Return the (X, Y) coordinate for the center point of the cell that contains the specified text.  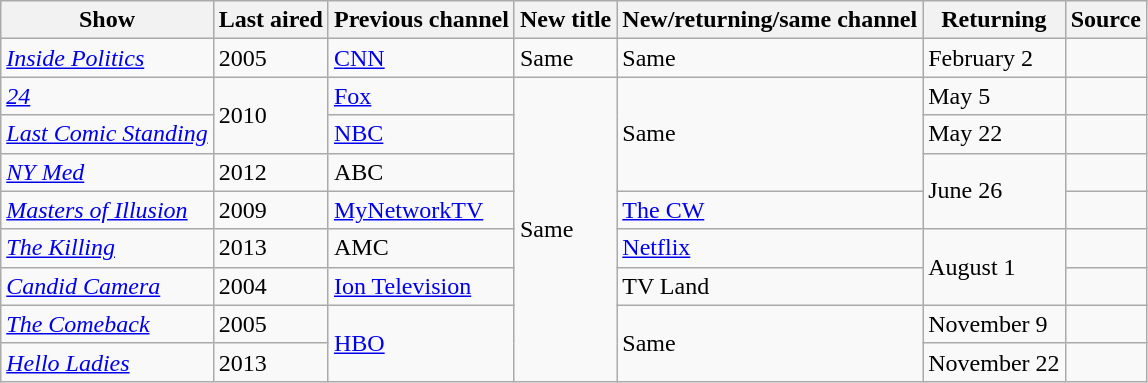
Show (107, 20)
TV Land (770, 286)
The Killing (107, 248)
November 9 (994, 324)
June 26 (994, 191)
The CW (770, 210)
2009 (270, 210)
Source (1106, 20)
Ion Television (421, 286)
Netflix (770, 248)
New/returning/same channel (770, 20)
2004 (270, 286)
ABC (421, 172)
Previous channel (421, 20)
24 (107, 96)
Inside Politics (107, 58)
The Comeback (107, 324)
Returning (994, 20)
AMC (421, 248)
New title (565, 20)
CNN (421, 58)
February 2 (994, 58)
NBC (421, 134)
November 22 (994, 362)
May 5 (994, 96)
Masters of Illusion (107, 210)
HBO (421, 343)
2012 (270, 172)
Hello Ladies (107, 362)
Last aired (270, 20)
Last Comic Standing (107, 134)
2010 (270, 115)
August 1 (994, 267)
May 22 (994, 134)
NY Med (107, 172)
Candid Camera (107, 286)
MyNetworkTV (421, 210)
Fox (421, 96)
